Scan for the cell matching the given text and deliver its [x, y] coordinate at center. 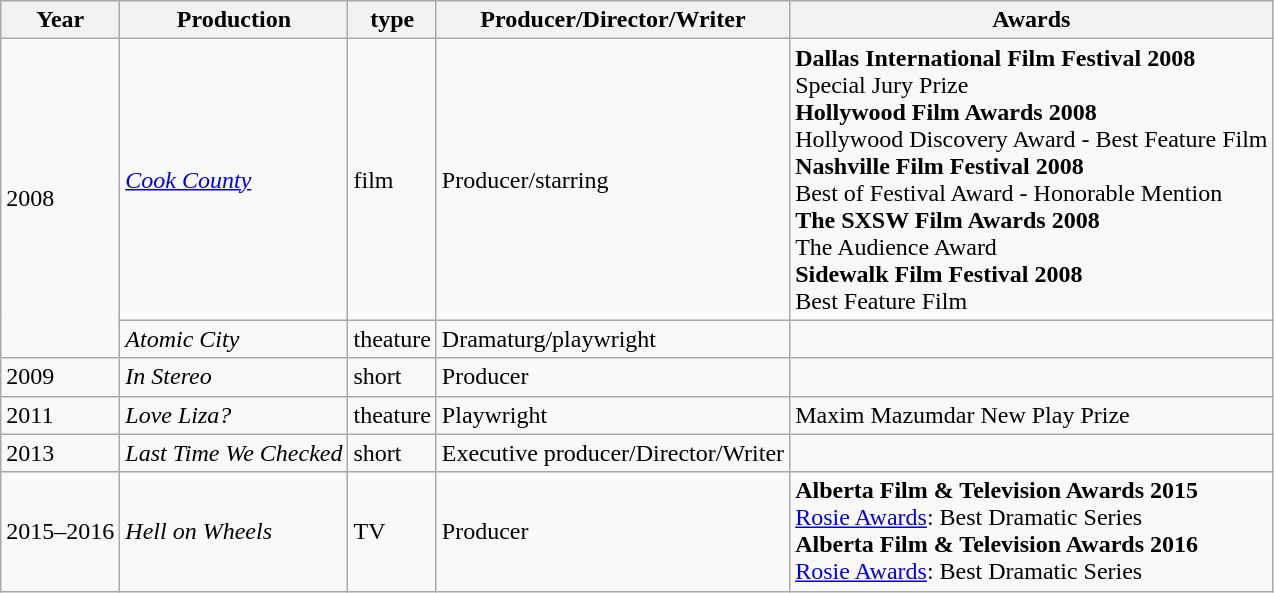
2009 [60, 377]
Atomic City [234, 339]
Producer/Director/Writer [612, 20]
type [392, 20]
Cook County [234, 180]
Executive producer/Director/Writer [612, 453]
Hell on Wheels [234, 532]
Awards [1032, 20]
Love Liza? [234, 415]
Alberta Film & Television Awards 2015Rosie Awards: Best Dramatic SeriesAlberta Film & Television Awards 2016Rosie Awards: Best Dramatic Series [1032, 532]
Playwright [612, 415]
In Stereo [234, 377]
Last Time We Checked [234, 453]
Production [234, 20]
2013 [60, 453]
Producer/starring [612, 180]
2011 [60, 415]
2008 [60, 198]
Dramaturg/playwright [612, 339]
Year [60, 20]
TV [392, 532]
film [392, 180]
Maxim Mazumdar New Play Prize [1032, 415]
2015–2016 [60, 532]
